Return the (x, y) coordinate for the center point of the cell that contains the specified text.  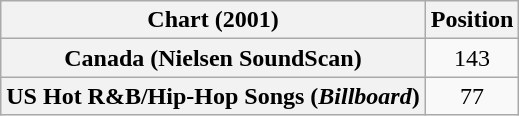
143 (472, 58)
77 (472, 96)
Position (472, 20)
Canada (Nielsen SoundScan) (213, 58)
Chart (2001) (213, 20)
US Hot R&B/Hip-Hop Songs (Billboard) (213, 96)
